Detect which cell encompasses the target text, then output its (X, Y) center coordinate. 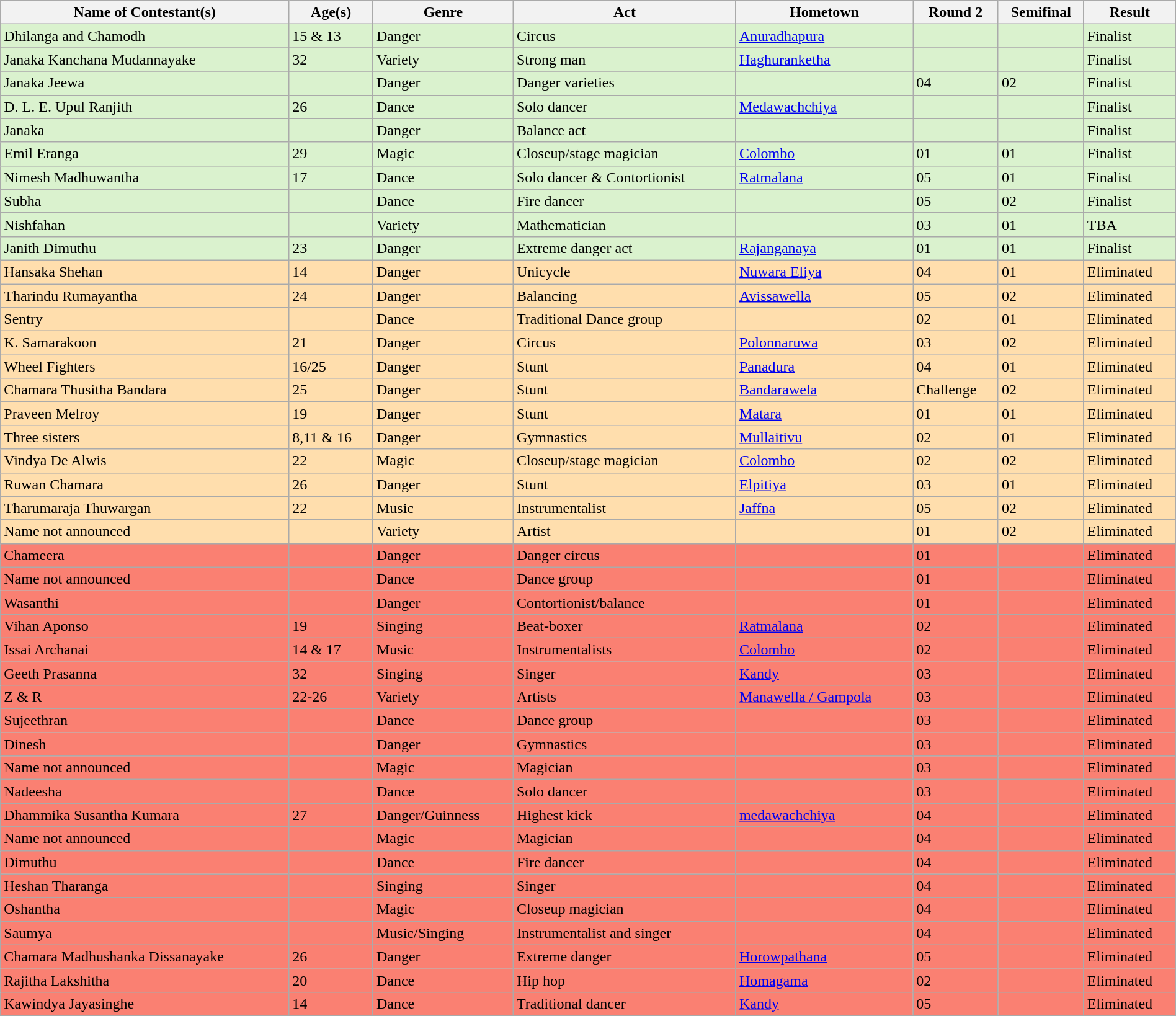
Emil Eranga (145, 154)
Haghuranketha (824, 60)
Wheel Fighters (145, 367)
medawachchiya (824, 815)
Instrumentalists (624, 649)
Round 2 (956, 12)
Extreme danger (624, 956)
Unicycle (624, 272)
Homagama (824, 980)
Nishfahan (145, 225)
Hansaka Shehan (145, 272)
Mullaitivu (824, 437)
Nadeesha (145, 791)
Janaka (145, 130)
Instrumentalist (624, 508)
Rajanganaya (824, 248)
24 (331, 296)
Music/Singing (443, 933)
Name of Contestant(s) (145, 12)
21 (331, 343)
Wasanthi (145, 602)
Tharindu Rumayantha (145, 296)
Challenge (956, 390)
Anuradhapura (824, 36)
8,11 & 16 (331, 437)
Hometown (824, 12)
Sujeethran (145, 721)
Highest kick (624, 815)
Traditional Dance group (624, 319)
Beat-boxer (624, 626)
Traditional dancer (624, 1004)
Closeup magician (624, 909)
Avissawella (824, 296)
Saumya (145, 933)
D. L. E. Upul Ranjith (145, 107)
Nimesh Madhuwantha (145, 177)
Instrumentalist and singer (624, 933)
Medawachchiya (824, 107)
Praveen Melroy (145, 414)
Kawindya Jayasinghe (145, 1004)
Matara (824, 414)
25 (331, 390)
Subha (145, 201)
Jaffna (824, 508)
22-26 (331, 697)
Panadura (824, 367)
Danger circus (624, 555)
Danger varieties (624, 83)
K. Samarakoon (145, 343)
Hip hop (624, 980)
Solo dancer & Contortionist (624, 177)
Balance act (624, 130)
23 (331, 248)
Janith Dimuthu (145, 248)
Act (624, 12)
Ruwan Chamara (145, 484)
20 (331, 980)
Z & R (145, 697)
Artist (624, 532)
Age(s) (331, 12)
17 (331, 177)
Chamara Madhushanka Dissanayake (145, 956)
Janaka Kanchana Mudannayake (145, 60)
Bandarawela (824, 390)
Result (1129, 12)
Issai Archanai (145, 649)
15 & 13 (331, 36)
Balancing (624, 296)
Janaka Jeewa (145, 83)
Dhilanga and Chamodh (145, 36)
Horowpathana (824, 956)
Dhammika Susantha Kumara (145, 815)
Nuwara Eliya (824, 272)
29 (331, 154)
Three sisters (145, 437)
27 (331, 815)
Vindya De Alwis (145, 461)
Elpitiya (824, 484)
Polonnaruwa (824, 343)
Genre (443, 12)
Chamara Thusitha Bandara (145, 390)
Extreme danger act (624, 248)
Sentry (145, 319)
Rajitha Lakshitha (145, 980)
Oshantha (145, 909)
Manawella / Gampola (824, 697)
16/25 (331, 367)
Artists (624, 697)
Semifinal (1041, 12)
14 & 17 (331, 649)
Strong man (624, 60)
Tharumaraja Thuwargan (145, 508)
Geeth Prasanna (145, 673)
Dinesh (145, 744)
Chameera (145, 555)
TBA (1129, 225)
Heshan Tharanga (145, 886)
Dimuthu (145, 862)
Contortionist/balance (624, 602)
Mathematician (624, 225)
Vihan Aponso (145, 626)
Danger/Guinness (443, 815)
